Provide the (X, Y) coordinate of the cell's center where the given text is located.  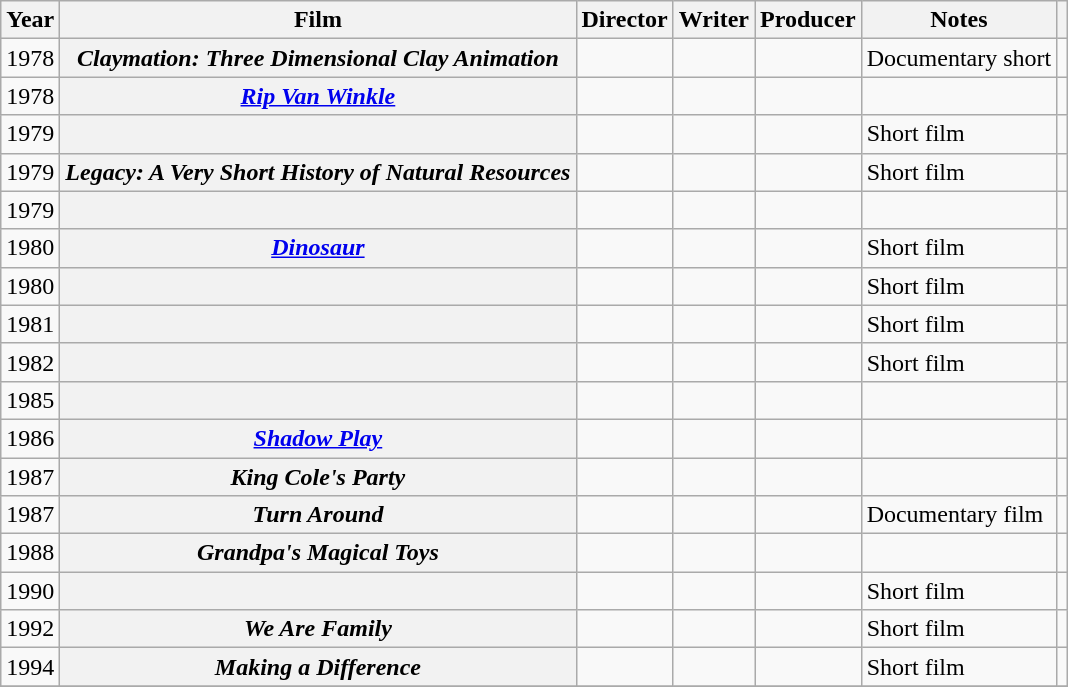
Legacy: A Very Short History of Natural Resources (318, 172)
Producer (808, 20)
1988 (30, 553)
1982 (30, 362)
1992 (30, 629)
Shadow Play (318, 438)
Year (30, 20)
1985 (30, 400)
We Are Family (318, 629)
Turn Around (318, 515)
1986 (30, 438)
Claymation: Three Dimensional Clay Animation (318, 58)
1981 (30, 324)
Grandpa's Magical Toys (318, 553)
Writer (714, 20)
Making a Difference (318, 667)
Dinosaur (318, 248)
Director (624, 20)
1990 (30, 591)
King Cole's Party (318, 477)
Documentary short (959, 58)
Film (318, 20)
Notes (959, 20)
Rip Van Winkle (318, 96)
Documentary film (959, 515)
1994 (30, 667)
